For the text-containing cell, return its midpoint in [x, y] coordinate format. 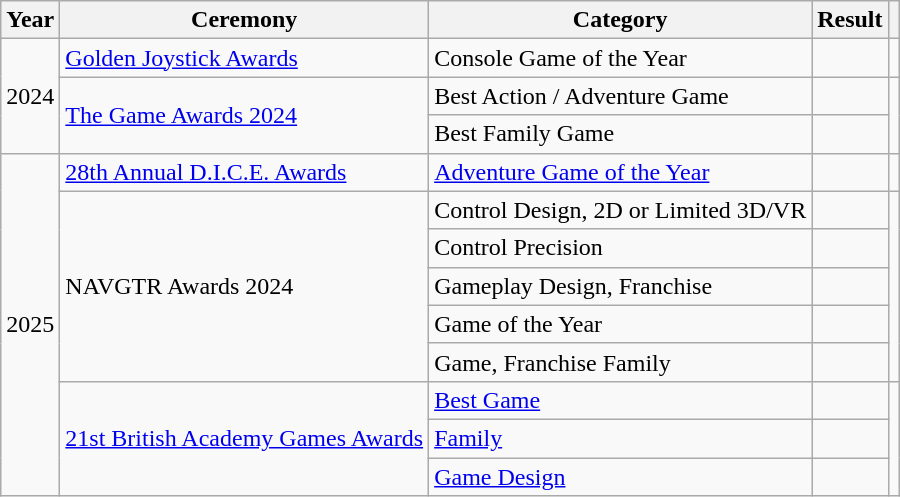
Console Game of the Year [620, 58]
Category [620, 20]
Gameplay Design, Franchise [620, 286]
21st British Academy Games Awards [244, 438]
Game, Franchise Family [620, 362]
Ceremony [244, 20]
Adventure Game of the Year [620, 172]
Best Action / Adventure Game [620, 96]
Year [30, 20]
2025 [30, 324]
Control Design, 2D or Limited 3D/VR [620, 210]
Golden Joystick Awards [244, 58]
Best Family Game [620, 134]
The Game Awards 2024 [244, 115]
Best Game [620, 400]
Family [620, 438]
28th Annual D.I.C.E. Awards [244, 172]
Result [850, 20]
Game Design [620, 477]
NAVGTR Awards 2024 [244, 286]
2024 [30, 96]
Control Precision [620, 248]
Game of the Year [620, 324]
